Identify which cell holds the provided text, then report its [x, y] central coordinate. 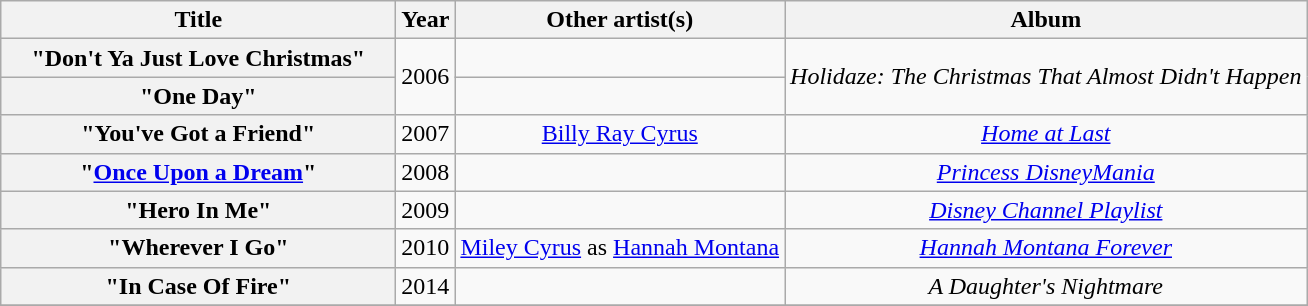
"One Day" [198, 96]
Home at Last [1046, 134]
Other artist(s) [620, 20]
2006 [426, 77]
2009 [426, 210]
"In Case Of Fire" [198, 286]
Disney Channel Playlist [1046, 210]
A Daughter's Nightmare [1046, 286]
"Don't Ya Just Love Christmas" [198, 58]
Title [198, 20]
2014 [426, 286]
"Wherever I Go" [198, 248]
Holidaze: The Christmas That Almost Didn't Happen [1046, 77]
2008 [426, 172]
Album [1046, 20]
"Hero In Me" [198, 210]
"You've Got a Friend" [198, 134]
2010 [426, 248]
2007 [426, 134]
"Once Upon a Dream" [198, 172]
Miley Cyrus as Hannah Montana [620, 248]
Hannah Montana Forever [1046, 248]
Year [426, 20]
Billy Ray Cyrus [620, 134]
Princess DisneyMania [1046, 172]
